Locate the cell with the specified text and output its [X, Y] center coordinate. 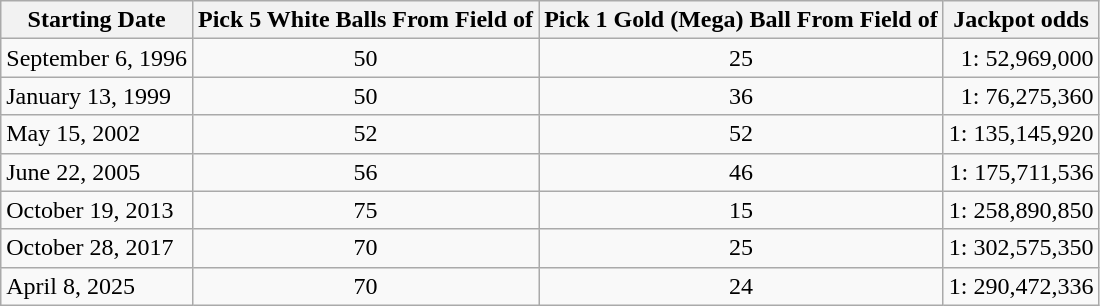
January 13, 1999 [97, 96]
75 [365, 210]
56 [365, 172]
24 [742, 286]
46 [742, 172]
1: 135,145,920 [1021, 134]
Pick 5 White Balls From Field of [365, 20]
Starting Date [97, 20]
1: 258,890,850 [1021, 210]
15 [742, 210]
1: 52,969,000 [1021, 58]
1: 302,575,350 [1021, 248]
Pick 1 Gold (Mega) Ball From Field of [742, 20]
April 8, 2025 [97, 286]
May 15, 2002 [97, 134]
1: 175,711,536 [1021, 172]
September 6, 1996 [97, 58]
1: 290,472,336 [1021, 286]
36 [742, 96]
October 19, 2013 [97, 210]
June 22, 2005 [97, 172]
Jackpot odds [1021, 20]
October 28, 2017 [97, 248]
1: 76,275,360 [1021, 96]
